For the text-containing cell, return its midpoint in (x, y) coordinate format. 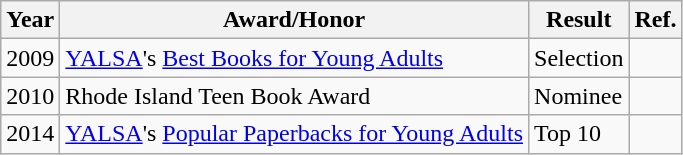
Top 10 (579, 134)
YALSA's Best Books for Young Adults (294, 58)
2014 (30, 134)
2010 (30, 96)
2009 (30, 58)
Award/Honor (294, 20)
YALSA's Popular Paperbacks for Young Adults (294, 134)
Year (30, 20)
Result (579, 20)
Selection (579, 58)
Nominee (579, 96)
Ref. (656, 20)
Rhode Island Teen Book Award (294, 96)
